Search for the cell housing the specified text and yield its [X, Y] center coordinate. 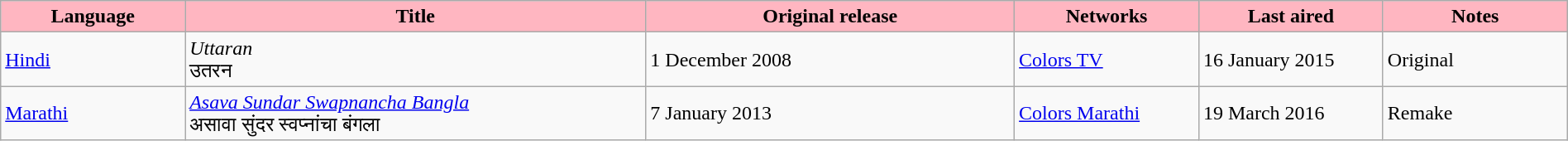
Notes [1475, 17]
Colors Marathi [1107, 113]
Hindi [93, 60]
Original release [830, 17]
Asava Sundar Swapnancha Bangla असावा सुंदर स्वप्नांचा बंगला [415, 113]
Remake [1475, 113]
1 December 2008 [830, 60]
Colors TV [1107, 60]
Marathi [93, 113]
Title [415, 17]
Last aired [1290, 17]
7 January 2013 [830, 113]
Networks [1107, 17]
Language [93, 17]
19 March 2016 [1290, 113]
Original [1475, 60]
16 January 2015 [1290, 60]
Uttaranउतरन [415, 60]
